For the text-containing cell, return its midpoint in (x, y) coordinate format. 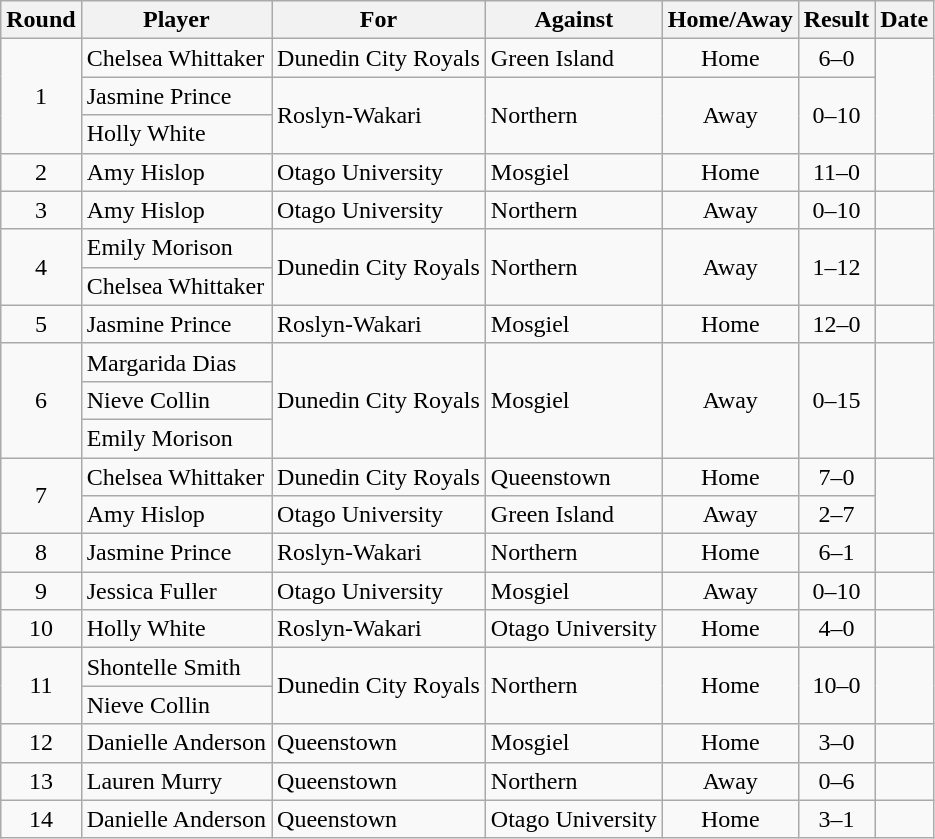
Against (574, 20)
3–0 (836, 743)
6 (41, 400)
0–15 (836, 400)
Margarida Dias (176, 362)
14 (41, 819)
10–0 (836, 686)
Round (41, 20)
6–0 (836, 58)
6–1 (836, 553)
4–0 (836, 629)
1 (41, 96)
7 (41, 496)
Player (176, 20)
11 (41, 686)
12 (41, 743)
2 (41, 172)
11–0 (836, 172)
8 (41, 553)
10 (41, 629)
12–0 (836, 324)
3–1 (836, 819)
Lauren Murry (176, 781)
For (379, 20)
4 (41, 267)
Jessica Fuller (176, 591)
1–12 (836, 267)
13 (41, 781)
Result (836, 20)
2–7 (836, 515)
9 (41, 591)
Home/Away (730, 20)
5 (41, 324)
7–0 (836, 477)
Date (904, 20)
0–6 (836, 781)
Shontelle Smith (176, 667)
3 (41, 210)
